Capture the cell that displays the provided text and extract its (x, y) central coordinate. 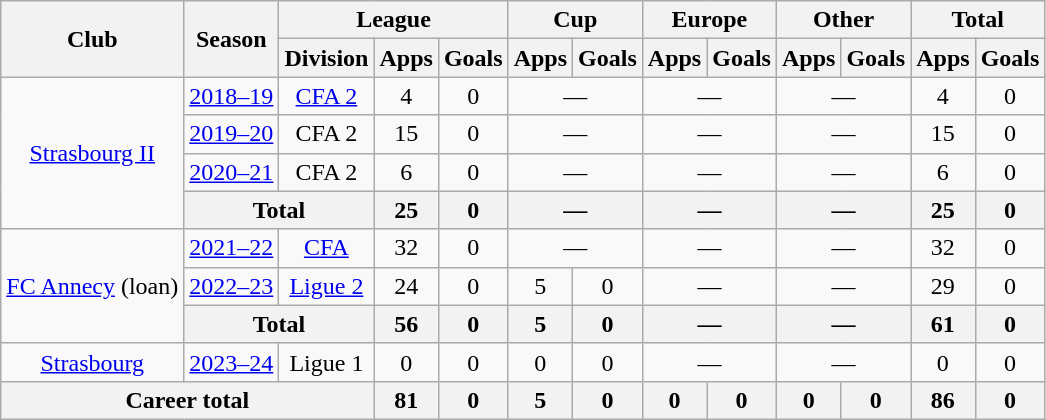
86 (943, 400)
Ligue 1 (326, 362)
29 (943, 286)
2019–20 (232, 134)
Division (326, 58)
81 (406, 400)
Season (232, 39)
2018–19 (232, 96)
56 (406, 324)
Strasbourg (92, 362)
24 (406, 286)
61 (943, 324)
Strasbourg II (92, 153)
Career total (188, 400)
Club (92, 39)
Ligue 2 (326, 286)
League (394, 20)
2020–21 (232, 172)
2022–23 (232, 286)
Europe (709, 20)
FC Annecy (loan) (92, 286)
CFA (326, 248)
2021–22 (232, 248)
Other (843, 20)
Cup (575, 20)
2023–24 (232, 362)
